Return [X, Y] of the center of cell containing provided text 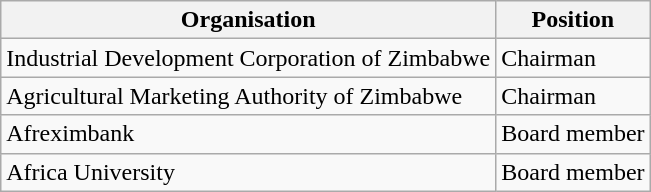
Africa University [248, 172]
Industrial Development Corporation of Zimbabwe [248, 58]
Afreximbank [248, 134]
Agricultural Marketing Authority of Zimbabwe [248, 96]
Organisation [248, 20]
Position [573, 20]
